Output the [x, y] coordinate of the center of the cell containing the given text.  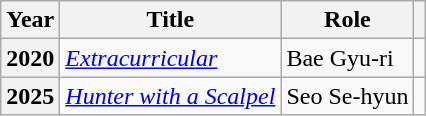
Role [348, 20]
Seo Se-hyun [348, 96]
2025 [30, 96]
Extracurricular [170, 58]
Bae Gyu-ri [348, 58]
Title [170, 20]
2020 [30, 58]
Hunter with a Scalpel [170, 96]
Year [30, 20]
